Detect which cell encompasses the target text, then output its (X, Y) center coordinate. 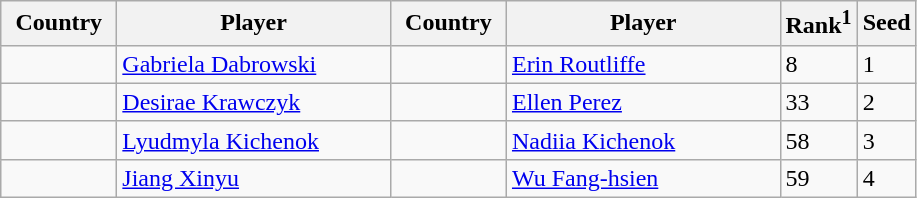
Rank1 (818, 24)
4 (886, 178)
Nadiia Kichenok (643, 140)
Ellen Perez (643, 102)
59 (818, 178)
58 (818, 140)
Lyudmyla Kichenok (254, 140)
2 (886, 102)
1 (886, 64)
Jiang Xinyu (254, 178)
Wu Fang-hsien (643, 178)
Desirae Krawczyk (254, 102)
Gabriela Dabrowski (254, 64)
8 (818, 64)
Seed (886, 24)
Erin Routliffe (643, 64)
3 (886, 140)
33 (818, 102)
